Pinpoint the cell where the given text exists, returning its (X, Y) midpoint coordinate. 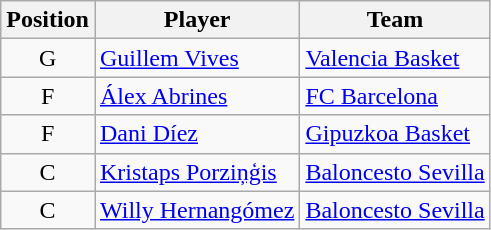
G (48, 58)
Willy Hernangómez (196, 210)
Team (395, 20)
Kristaps Porziņģis (196, 172)
Valencia Basket (395, 58)
FC Barcelona (395, 96)
Gipuzkoa Basket (395, 134)
Player (196, 20)
Position (48, 20)
Dani Díez (196, 134)
Álex Abrines (196, 96)
Guillem Vives (196, 58)
